Extract the (x, y) coordinate from the center of the cell holding the provided text.  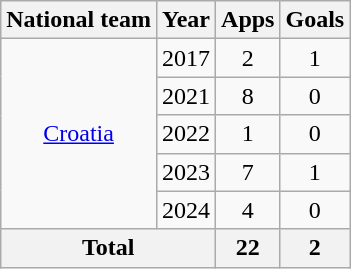
4 (248, 210)
2022 (186, 134)
2021 (186, 96)
2024 (186, 210)
22 (248, 248)
7 (248, 172)
Total (108, 248)
Croatia (79, 134)
2017 (186, 58)
8 (248, 96)
2023 (186, 172)
Goals (315, 20)
Year (186, 20)
Apps (248, 20)
National team (79, 20)
